Extract the (x, y) coordinate from the center of the cell holding the provided text.  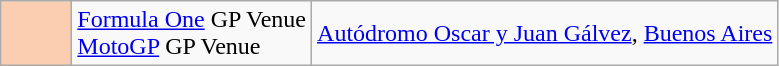
Formula One GP VenueMotoGP GP Venue (192, 34)
Autódromo Oscar y Juan Gálvez, Buenos Aires (545, 34)
